Determine the [X, Y] coordinate at the center of the cell enclosing the given text.  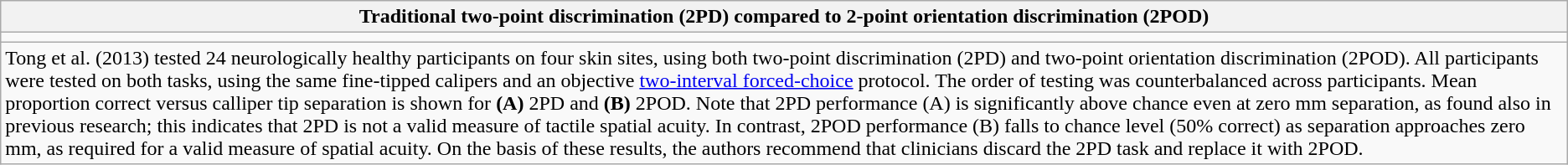
Traditional two-point discrimination (2PD) compared to 2-point orientation discrimination (2POD) [784, 17]
